Identify which cell holds the provided text, then report its (X, Y) central coordinate. 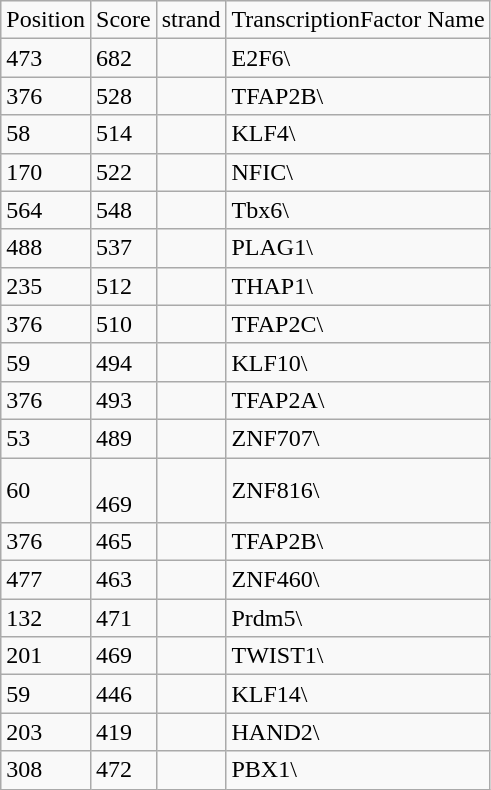
472 (124, 770)
203 (46, 732)
170 (46, 172)
463 (124, 580)
NFIC\ (358, 172)
201 (46, 656)
548 (124, 210)
KLF10\ (358, 362)
THAP1\ (358, 286)
TWIST1\ (358, 656)
488 (46, 248)
Prdm5\ (358, 618)
60 (46, 490)
58 (46, 134)
PBX1\ (358, 770)
HAND2\ (358, 732)
ZNF816\ (358, 490)
Tbx6\ (358, 210)
TranscriptionFactor Name (358, 20)
446 (124, 694)
682 (124, 58)
419 (124, 732)
TFAP2C\ (358, 324)
477 (46, 580)
235 (46, 286)
514 (124, 134)
Position (46, 20)
494 (124, 362)
Score (124, 20)
512 (124, 286)
510 (124, 324)
564 (46, 210)
465 (124, 542)
471 (124, 618)
308 (46, 770)
E2F6\ (358, 58)
528 (124, 96)
489 (124, 438)
PLAG1\ (358, 248)
537 (124, 248)
493 (124, 400)
522 (124, 172)
ZNF460\ (358, 580)
TFAP2A\ (358, 400)
KLF14\ (358, 694)
ZNF707\ (358, 438)
53 (46, 438)
132 (46, 618)
473 (46, 58)
strand (191, 20)
KLF4\ (358, 134)
